Pinpoint the cell where the given text exists, returning its (X, Y) midpoint coordinate. 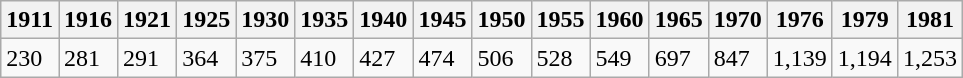
375 (266, 58)
230 (30, 58)
549 (620, 58)
281 (88, 58)
1935 (324, 20)
1950 (502, 20)
847 (738, 58)
528 (560, 58)
1940 (384, 20)
1970 (738, 20)
1965 (678, 20)
1981 (930, 20)
1976 (800, 20)
697 (678, 58)
410 (324, 58)
1,253 (930, 58)
1916 (88, 20)
1,194 (864, 58)
1911 (30, 20)
1960 (620, 20)
427 (384, 58)
1921 (148, 20)
1930 (266, 20)
291 (148, 58)
1945 (442, 20)
364 (206, 58)
474 (442, 58)
1,139 (800, 58)
1955 (560, 20)
506 (502, 58)
1925 (206, 20)
1979 (864, 20)
